Identify which cell holds the provided text, then report its [x, y] central coordinate. 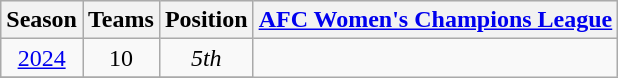
Position [206, 20]
5th [206, 58]
2024 [42, 58]
Teams [120, 20]
Season [42, 20]
AFC Women's Champions League [436, 20]
10 [120, 58]
